Detect which cell encompasses the target text, then output its (X, Y) center coordinate. 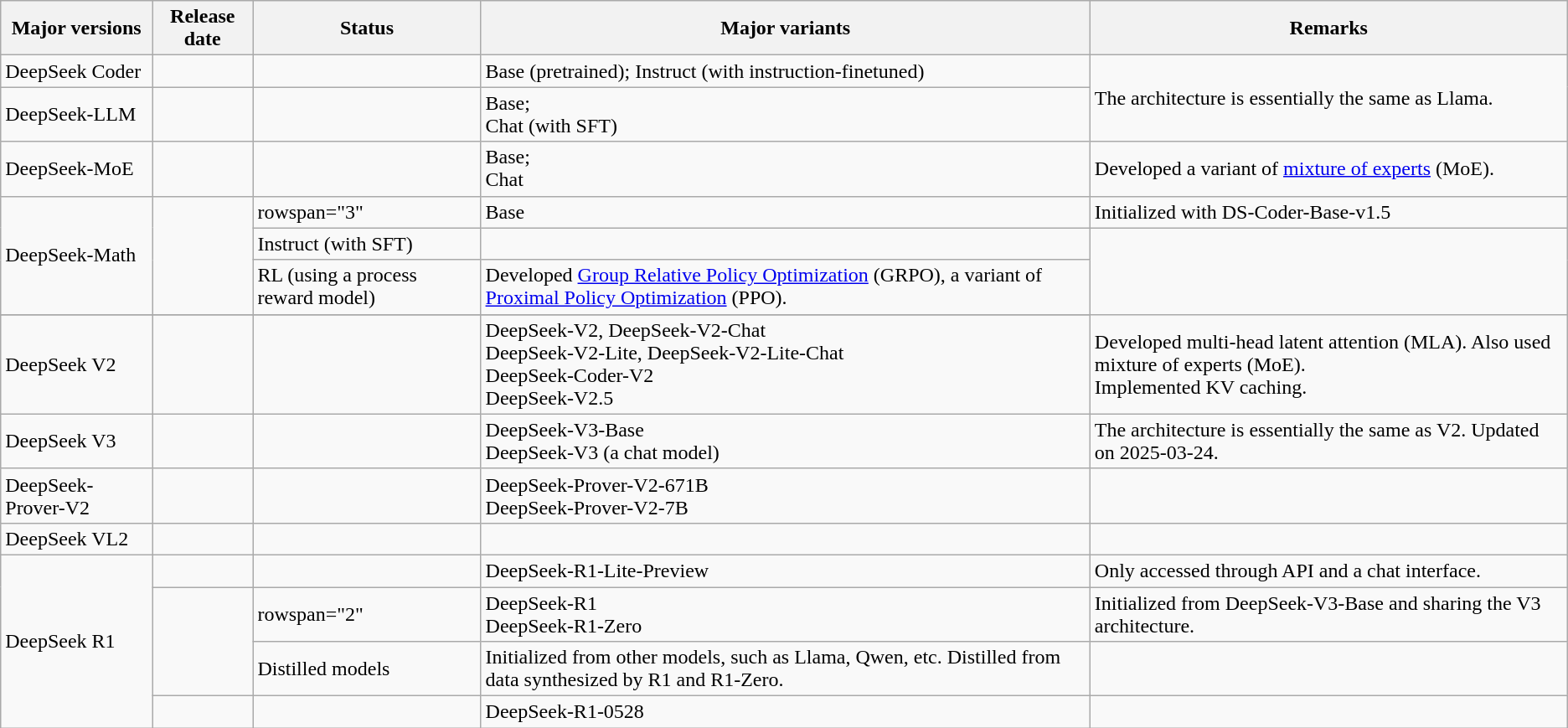
Developed a variant of mixture of experts (MoE). (1328, 169)
rowspan="2" (367, 613)
DeepSeek R1 (77, 641)
DeepSeek-Prover-V2-671BDeepSeek-Prover-V2-7B (786, 496)
rowspan="3" (367, 212)
Initialized with DS-Coder-Base-v1.5 (1328, 212)
DeepSeek-Prover-V2 (77, 496)
Base (pretrained); Instruct (with instruction-finetuned) (786, 71)
DeepSeek-R1DeepSeek-R1-Zero (786, 613)
RL (using a process reward model) (367, 287)
DeepSeek-R1-Lite-Preview (786, 571)
Developed Group Relative Policy Optimization (GRPO), a variant of Proximal Policy Optimization (PPO). (786, 287)
Initialized from other models, such as Llama, Qwen, etc. Distilled from data synthesized by R1 and R1-Zero. (786, 669)
Base;Chat (786, 169)
Release date (203, 28)
Base;Chat (with SFT) (786, 114)
The architecture is essentially the same as Llama. (1328, 99)
Distilled models (367, 669)
DeepSeek-V2, DeepSeek-V2-ChatDeepSeek-V2-Lite, DeepSeek-V2-Lite-ChatDeepSeek-Coder-V2DeepSeek-V2.5 (786, 364)
Only accessed through API and a chat interface. (1328, 571)
DeepSeek V2 (77, 364)
DeepSeek VL2 (77, 539)
DeepSeek-LLM (77, 114)
Remarks (1328, 28)
Developed multi-head latent attention (MLA). Also used mixture of experts (MoE).Implemented KV caching. (1328, 364)
Major versions (77, 28)
DeepSeek Coder (77, 71)
DeepSeek-V3-BaseDeepSeek-V3 (a chat model) (786, 441)
Status (367, 28)
Major variants (786, 28)
DeepSeek-MoE (77, 169)
Initialized from DeepSeek-V3-Base and sharing the V3 architecture. (1328, 613)
The architecture is essentially the same as V2. Updated on 2025-03-24. (1328, 441)
DeepSeek V3 (77, 441)
DeepSeek-Math (77, 255)
DeepSeek-R1-0528 (786, 712)
Base (786, 212)
Instruct (with SFT) (367, 244)
